Provide the (X, Y) coordinate of the cell's center where the given text is located.  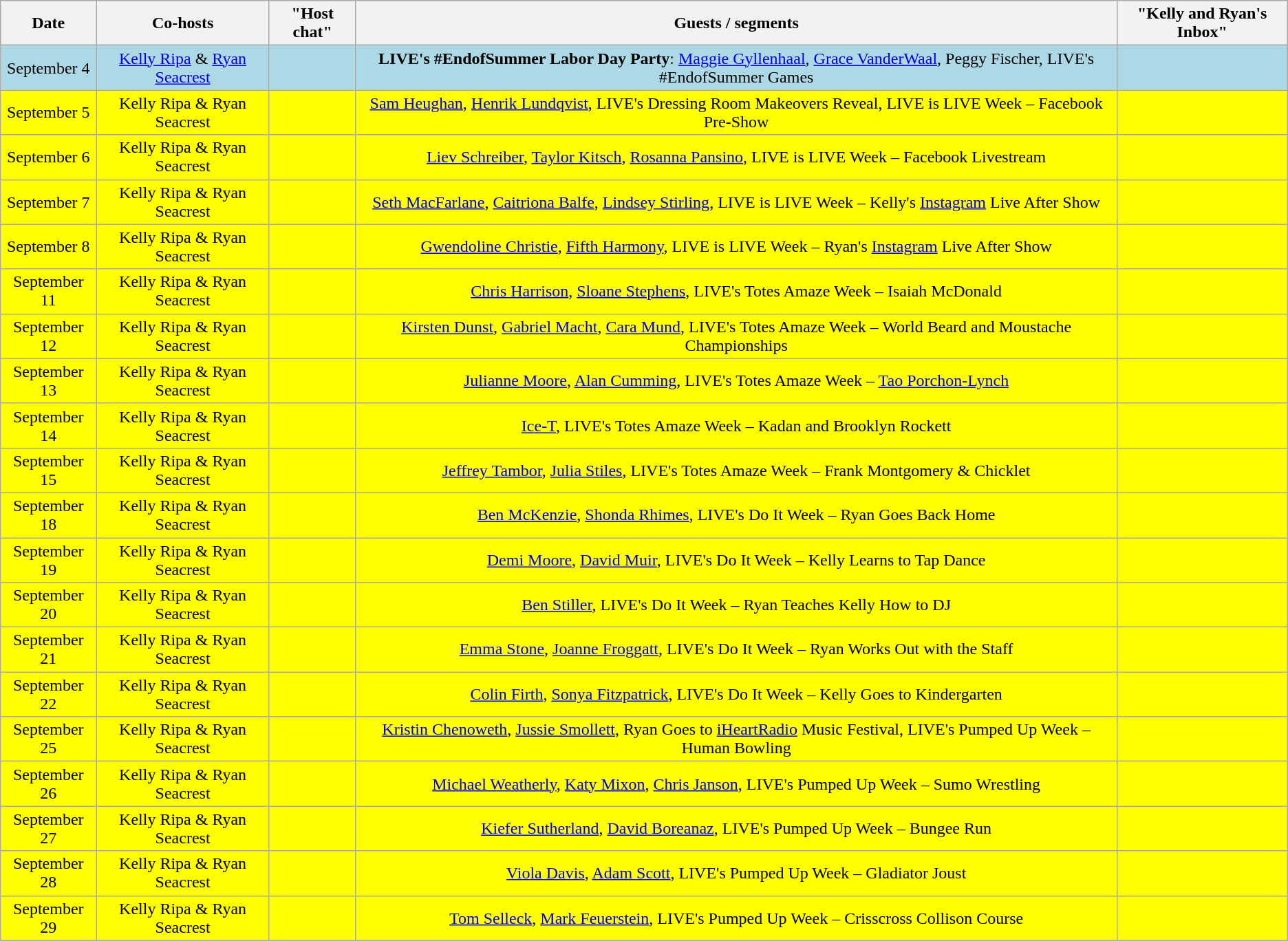
September 7 (48, 202)
September 12 (48, 336)
September 27 (48, 828)
September 6 (48, 157)
Jeffrey Tambor, Julia Stiles, LIVE's Totes Amaze Week – Frank Montgomery & Chicklet (736, 470)
Kristin Chenoweth, Jussie Smollett, Ryan Goes to iHeartRadio Music Festival, LIVE's Pumped Up Week – Human Bowling (736, 739)
Emma Stone, Joanne Froggatt, LIVE's Do It Week – Ryan Works Out with the Staff (736, 649)
Julianne Moore, Alan Cumming, LIVE's Totes Amaze Week – Tao Porchon-Lynch (736, 381)
Chris Harrison, Sloane Stephens, LIVE's Totes Amaze Week – Isaiah McDonald (736, 292)
Kirsten Dunst, Gabriel Macht, Cara Mund, LIVE's Totes Amaze Week – World Beard and Moustache Championships (736, 336)
September 5 (48, 113)
Sam Heughan, Henrik Lundqvist, LIVE's Dressing Room Makeovers Reveal, LIVE is LIVE Week – Facebook Pre-Show (736, 113)
Viola Davis, Adam Scott, LIVE's Pumped Up Week – Gladiator Joust (736, 874)
September 8 (48, 246)
September 20 (48, 605)
September 11 (48, 292)
September 15 (48, 470)
September 19 (48, 560)
Ben Stiller, LIVE's Do It Week – Ryan Teaches Kelly How to DJ (736, 605)
Date (48, 23)
September 25 (48, 739)
Co-hosts (183, 23)
"Host chat" (312, 23)
September 13 (48, 381)
September 21 (48, 649)
September 22 (48, 695)
September 28 (48, 874)
September 14 (48, 425)
September 26 (48, 784)
September 29 (48, 918)
Kiefer Sutherland, David Boreanaz, LIVE's Pumped Up Week – Bungee Run (736, 828)
September 18 (48, 515)
"Kelly and Ryan's Inbox" (1202, 23)
Michael Weatherly, Katy Mixon, Chris Janson, LIVE's Pumped Up Week – Sumo Wrestling (736, 784)
Colin Firth, Sonya Fitzpatrick, LIVE's Do It Week – Kelly Goes to Kindergarten (736, 695)
Demi Moore, David Muir, LIVE's Do It Week – Kelly Learns to Tap Dance (736, 560)
Liev Schreiber, Taylor Kitsch, Rosanna Pansino, LIVE is LIVE Week – Facebook Livestream (736, 157)
Ice-T, LIVE's Totes Amaze Week – Kadan and Brooklyn Rockett (736, 425)
Tom Selleck, Mark Feuerstein, LIVE's Pumped Up Week – Crisscross Collison Course (736, 918)
Ben McKenzie, Shonda Rhimes, LIVE's Do It Week – Ryan Goes Back Home (736, 515)
Guests / segments (736, 23)
LIVE's #EndofSummer Labor Day Party: Maggie Gyllenhaal, Grace VanderWaal, Peggy Fischer, LIVE's #EndofSummer Games (736, 67)
Seth MacFarlane, Caitriona Balfe, Lindsey Stirling, LIVE is LIVE Week – Kelly's Instagram Live After Show (736, 202)
Gwendoline Christie, Fifth Harmony, LIVE is LIVE Week – Ryan's Instagram Live After Show (736, 246)
September 4 (48, 67)
